Extract the [X, Y] coordinate from the center of the cell holding the provided text.  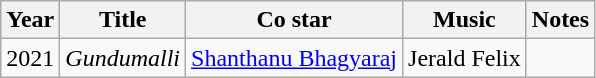
2021 [30, 58]
Jerald Felix [465, 58]
Music [465, 20]
Title [123, 20]
Co star [294, 20]
Year [30, 20]
Gundumalli [123, 58]
Notes [560, 20]
Shanthanu Bhagyaraj [294, 58]
